Output the [x, y] coordinate of the center of the cell containing the given text.  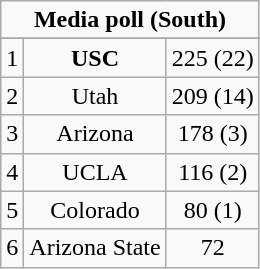
2 [12, 96]
Arizona [95, 134]
UCLA [95, 172]
1 [12, 58]
72 [212, 248]
178 (3) [212, 134]
116 (2) [212, 172]
3 [12, 134]
Colorado [95, 210]
209 (14) [212, 96]
4 [12, 172]
Arizona State [95, 248]
Utah [95, 96]
80 (1) [212, 210]
6 [12, 248]
USC [95, 58]
225 (22) [212, 58]
Media poll (South) [130, 20]
5 [12, 210]
